Scan for the cell matching the given text and deliver its (X, Y) coordinate at center. 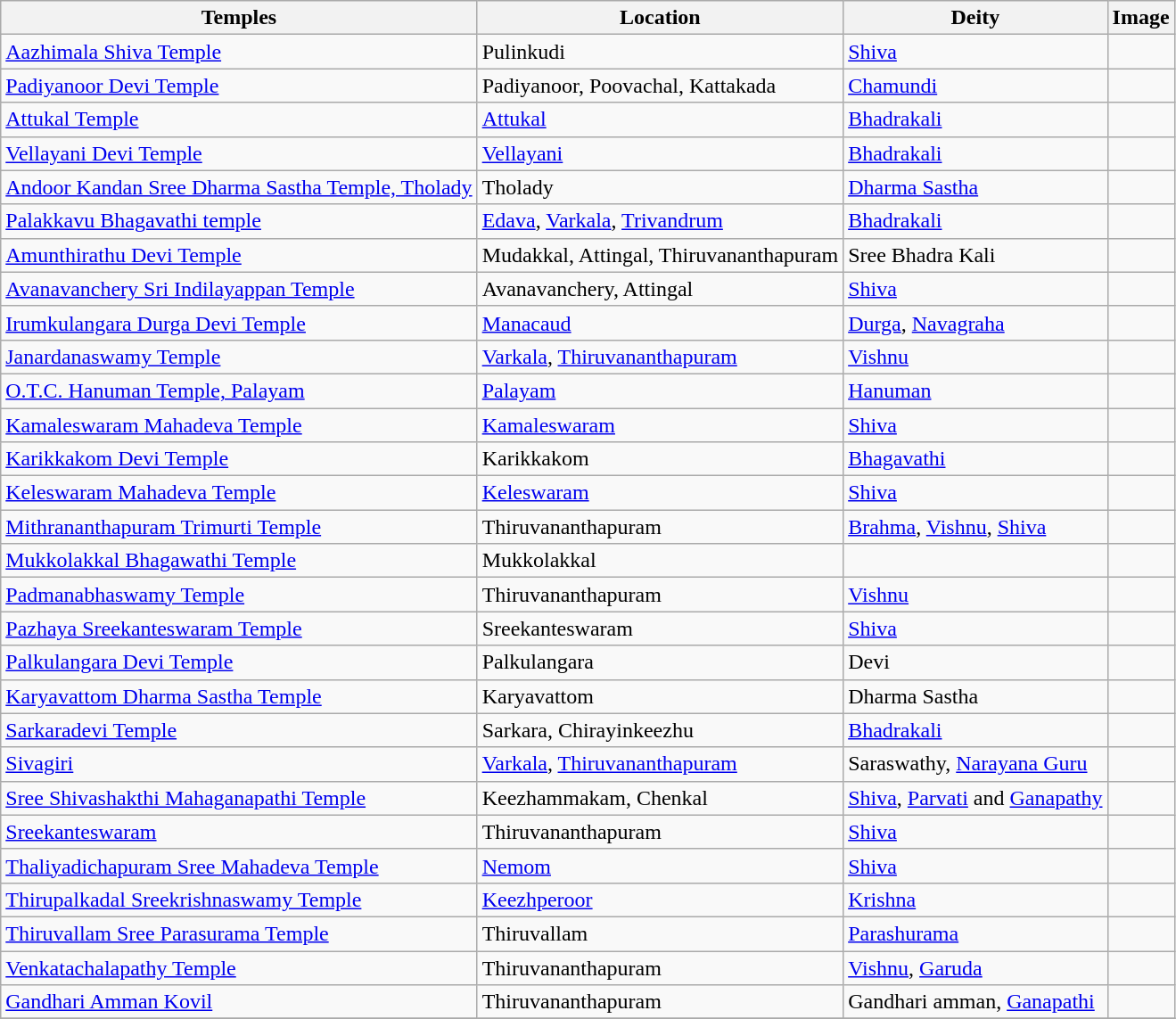
Keezhammakam, Chenkal (660, 798)
Bhagavathi (975, 459)
Sarkaradevi Temple (239, 730)
Irumkulangara Durga Devi Temple (239, 323)
Andoor Kandan Sree Dharma Sastha Temple, Tholady (239, 187)
Amunthirathu Devi Temple (239, 255)
Gandhari amman, Ganapathi (975, 1002)
Keezhperoor (660, 900)
Keleswaram Mahadeva Temple (239, 493)
Shiva, Parvati and Ganapathy (975, 798)
Mukkolakkal (660, 561)
Palkulangara Devi Temple (239, 662)
Aazhimala Shiva Temple (239, 52)
Temples (239, 18)
Thiruvallam (660, 933)
Karikkakom Devi Temple (239, 459)
Pazhaya Sreekanteswaram Temple (239, 629)
Image (1141, 18)
Location (660, 18)
Mudakkal, Attingal, Thiruvananthapuram (660, 255)
Durga, Navagraha (975, 323)
Mukkolakkal Bhagawathi Temple (239, 561)
Sarkara, Chirayinkeezhu (660, 730)
Keleswaram (660, 493)
Karikkakom (660, 459)
Attukal Temple (239, 119)
Chamundi (975, 86)
Vellayani Devi Temple (239, 153)
Devi (975, 662)
Parashurama (975, 933)
Thiruvallam Sree Parasurama Temple (239, 933)
Padmanabhaswamy Temple (239, 595)
Krishna (975, 900)
Saraswathy, Narayana Guru (975, 764)
Nemom (660, 866)
Gandhari Amman Kovil (239, 1002)
Karyavattom (660, 696)
Pulinkudi (660, 52)
Karyavattom Dharma Sastha Temple (239, 696)
Palakkavu Bhagavathi temple (239, 221)
Venkatachalapathy Temple (239, 967)
O.T.C. Hanuman Temple, Palayam (239, 390)
Sree Bhadra Kali (975, 255)
Padiyanoor Devi Temple (239, 86)
Manacaud (660, 323)
Thirupalkadal Sreekrishnaswamy Temple (239, 900)
Deity (975, 18)
Vishnu, Garuda (975, 967)
Mithrananthapuram Trimurti Temple (239, 527)
Edava, Varkala, Trivandrum (660, 221)
Palayam (660, 390)
Palkulangara (660, 662)
Thaliyadichapuram Sree Mahadeva Temple (239, 866)
Sree Shivashakthi Mahaganapathi Temple (239, 798)
Attukal (660, 119)
Tholady (660, 187)
Hanuman (975, 390)
Vellayani (660, 153)
Avanavanchery, Attingal (660, 289)
Avanavanchery Sri Indilayappan Temple (239, 289)
Kamaleswaram (660, 425)
Kamaleswaram Mahadeva Temple (239, 425)
Padiyanoor, Poovachal, Kattakada (660, 86)
Sivagiri (239, 764)
Janardanaswamy Temple (239, 357)
Brahma, Vishnu, Shiva (975, 527)
